Identify which cell holds the provided text, then report its (X, Y) central coordinate. 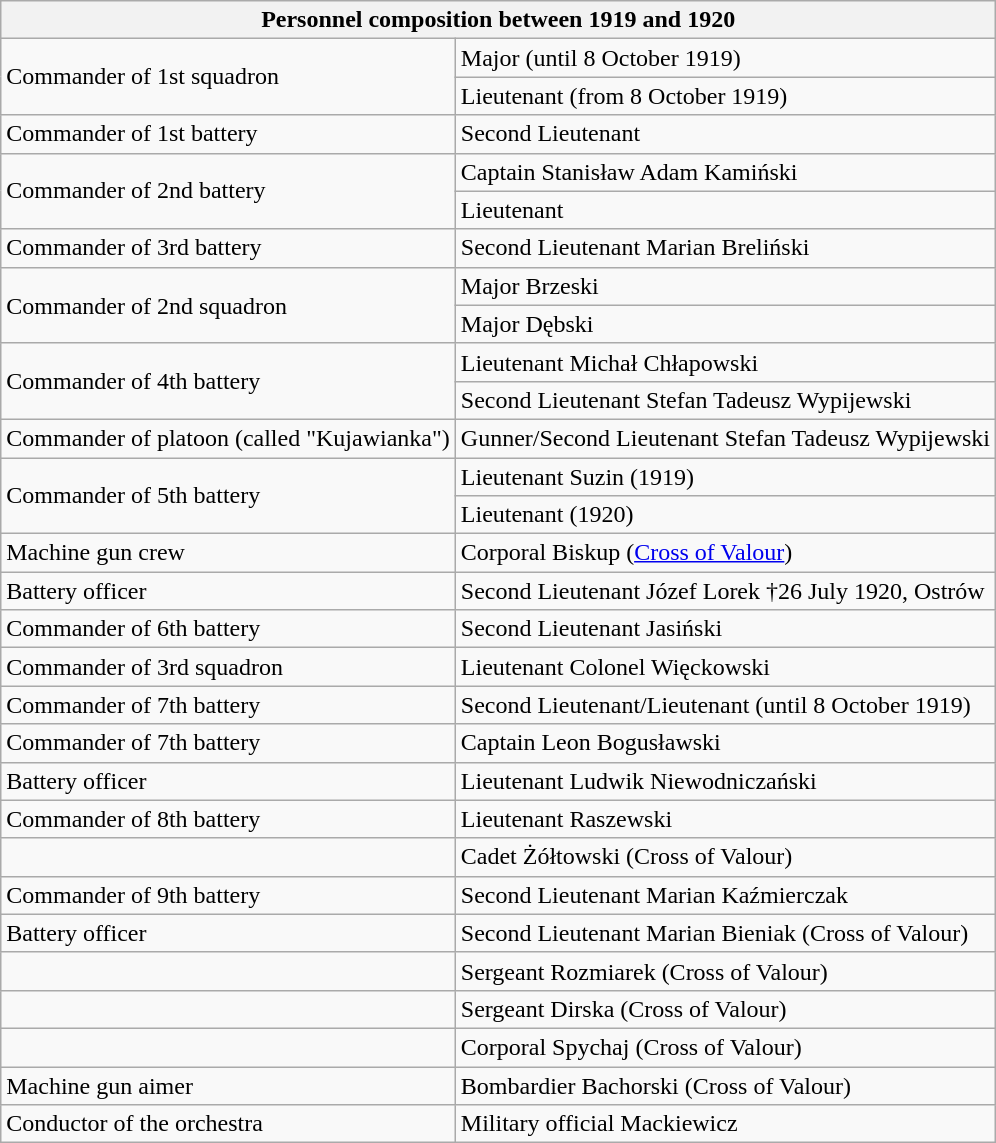
Second Lieutenant Jasiński (725, 629)
Commander of 3rd squadron (228, 667)
Sergeant Rozmiarek (Cross of Valour) (725, 971)
Second Lieutenant Marian Kaźmierczak (725, 895)
Lieutenant Raszewski (725, 819)
Second Lieutenant Józef Lorek †26 July 1920, Ostrów (725, 591)
Military official Mackiewicz (725, 1124)
Second Lieutenant Marian Breliński (725, 248)
Second Lieutenant (725, 134)
Second Lieutenant Stefan Tadeusz Wypijewski (725, 400)
Commander of 1st squadron (228, 77)
Gunner/Second Lieutenant Stefan Tadeusz Wypijewski (725, 438)
Lieutenant (1920) (725, 515)
Commander of 5th battery (228, 496)
Captain Stanisław Adam Kamiński (725, 172)
Major Dębski (725, 324)
Commander of platoon (called "Kujawianka") (228, 438)
Major (until 8 October 1919) (725, 58)
Major Brzeski (725, 286)
Corporal Biskup (Cross of Valour) (725, 553)
Commander of 4th battery (228, 381)
Cadet Żółtowski (Cross of Valour) (725, 857)
Lieutenant (725, 210)
Corporal Spychaj (Cross of Valour) (725, 1047)
Lieutenant (from 8 October 1919) (725, 96)
Commander of 3rd battery (228, 248)
Lieutenant Colonel Więckowski (725, 667)
Lieutenant Michał Chłapowski (725, 362)
Second Lieutenant Marian Bieniak (Cross of Valour) (725, 933)
Commander of 9th battery (228, 895)
Machine gun crew (228, 553)
Commander of 2nd squadron (228, 305)
Commander of 8th battery (228, 819)
Lieutenant Suzin (1919) (725, 477)
Conductor of the orchestra (228, 1124)
Commander of 1st battery (228, 134)
Bombardier Bachorski (Cross of Valour) (725, 1085)
Machine gun aimer (228, 1085)
Lieutenant Ludwik Niewodniczański (725, 781)
Commander of 6th battery (228, 629)
Captain Leon Bogusławski (725, 743)
Personnel composition between 1919 and 1920 (498, 20)
Commander of 2nd battery (228, 191)
Sergeant Dirska (Cross of Valour) (725, 1009)
Second Lieutenant/Lieutenant (until 8 October 1919) (725, 705)
